For the text-containing cell, return its midpoint in (X, Y) coordinate format. 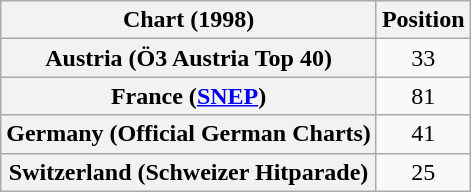
Position (423, 20)
France (SNEP) (189, 96)
Germany (Official German Charts) (189, 134)
41 (423, 134)
Chart (1998) (189, 20)
33 (423, 58)
Switzerland (Schweizer Hitparade) (189, 172)
81 (423, 96)
25 (423, 172)
Austria (Ö3 Austria Top 40) (189, 58)
